Return [x, y] of the center of cell containing provided text 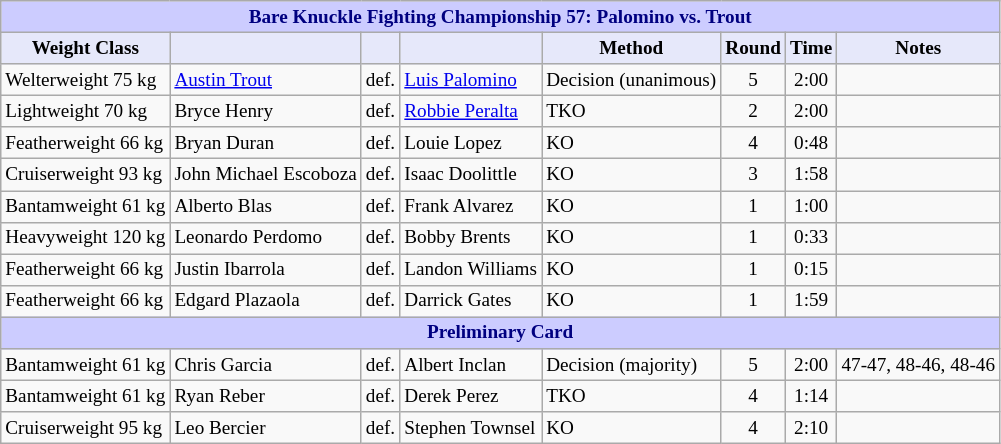
Decision (majority) [632, 365]
1:14 [810, 396]
Luis Palomino [471, 80]
Landon Williams [471, 270]
Chris Garcia [266, 365]
Preliminary Card [500, 333]
Alberto Blas [266, 206]
Time [810, 48]
Welterweight 75 kg [86, 80]
Stephen Townsel [471, 428]
Cruiserweight 93 kg [86, 175]
Bryce Henry [266, 111]
Round [754, 48]
Albert Inclan [471, 365]
1:59 [810, 301]
Cruiserweight 95 kg [86, 428]
Justin Ibarrola [266, 270]
John Michael Escoboza [266, 175]
Darrick Gates [471, 301]
Notes [918, 48]
Robbie Peralta [471, 111]
Frank Alvarez [471, 206]
Derek Perez [471, 396]
2 [754, 111]
Austin Trout [266, 80]
47-47, 48-46, 48-46 [918, 365]
1:00 [810, 206]
Leonardo Perdomo [266, 238]
Isaac Doolittle [471, 175]
Bobby Brents [471, 238]
1:58 [810, 175]
0:15 [810, 270]
0:48 [810, 143]
Leo Bercier [266, 428]
Method [632, 48]
Louie Lopez [471, 143]
Decision (unanimous) [632, 80]
Bryan Duran [266, 143]
Bare Knuckle Fighting Championship 57: Palomino vs. Trout [500, 17]
3 [754, 175]
Weight Class [86, 48]
0:33 [810, 238]
2:10 [810, 428]
Ryan Reber [266, 396]
Heavyweight 120 kg [86, 238]
Lightweight 70 kg [86, 111]
Edgard Plazaola [266, 301]
